For the text-containing cell, return its midpoint in (X, Y) coordinate format. 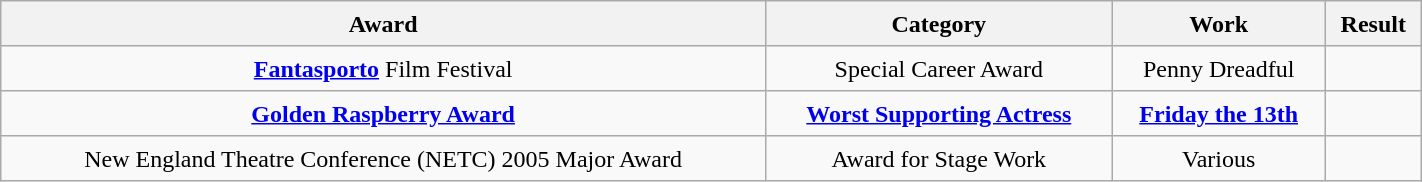
Result (1373, 24)
Fantasporto Film Festival (384, 68)
New England Theatre Conference (NETC) 2005 Major Award (384, 158)
Worst Supporting Actress (938, 114)
Work (1218, 24)
Category (938, 24)
Penny Dreadful (1218, 68)
Award for Stage Work (938, 158)
Award (384, 24)
Various (1218, 158)
Golden Raspberry Award (384, 114)
Friday the 13th (1218, 114)
Special Career Award (938, 68)
